Scan for the cell matching the given text and deliver its (X, Y) coordinate at center. 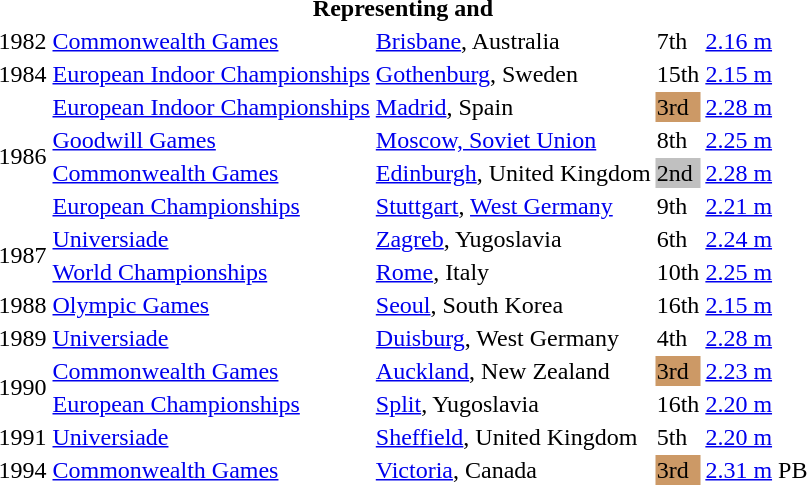
15th (678, 74)
Victoria, Canada (513, 470)
2nd (678, 173)
9th (678, 206)
Gothenburg, Sweden (513, 74)
7th (678, 41)
Sheffield, United Kingdom (513, 437)
5th (678, 437)
Zagreb, Yugoslavia (513, 239)
Goodwill Games (211, 140)
6th (678, 239)
Duisburg, West Germany (513, 338)
8th (678, 140)
Seoul, South Korea (513, 305)
Stuttgart, West Germany (513, 206)
Split, Yugoslavia (513, 404)
Auckland, New Zealand (513, 371)
4th (678, 338)
Olympic Games (211, 305)
World Championships (211, 272)
Edinburgh, United Kingdom (513, 173)
Brisbane, Australia (513, 41)
Moscow, Soviet Union (513, 140)
10th (678, 272)
Rome, Italy (513, 272)
Madrid, Spain (513, 107)
